Determine the (X, Y) coordinate at the center of the cell enclosing the given text.  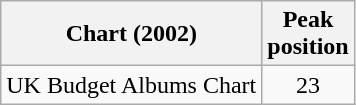
23 (308, 85)
UK Budget Albums Chart (132, 85)
Peakposition (308, 34)
Chart (2002) (132, 34)
